Detect which cell encompasses the target text, then output its [X, Y] center coordinate. 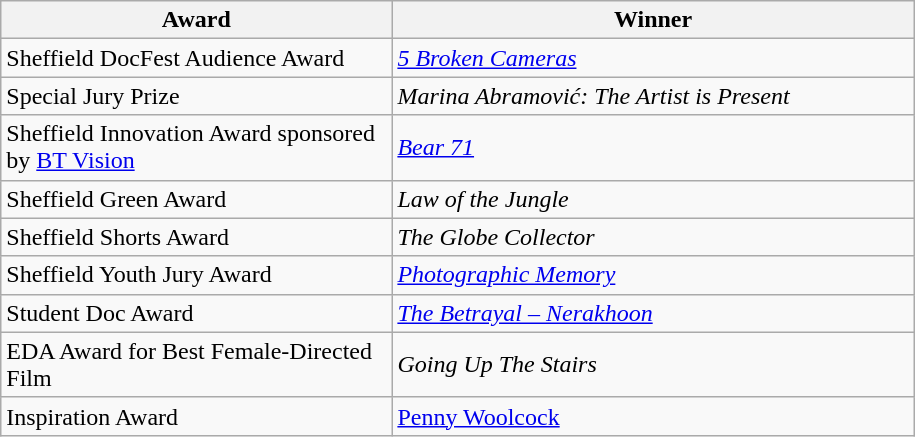
The Globe Collector [653, 237]
Photographic Memory [653, 275]
Winner [653, 20]
Sheffield Shorts Award [196, 237]
Special Jury Prize [196, 96]
Penny Woolcock [653, 416]
Sheffield Innovation Award sponsored by BT Vision [196, 148]
Marina Abramović: The Artist is Present [653, 96]
Inspiration Award [196, 416]
Student Doc Award [196, 313]
5 Broken Cameras [653, 58]
Sheffield DocFest Audience Award [196, 58]
Sheffield Youth Jury Award [196, 275]
Award [196, 20]
Sheffield Green Award [196, 199]
The Betrayal – Nerakhoon [653, 313]
Bear 71 [653, 148]
EDA Award for Best Female-Directed Film [196, 364]
Law of the Jungle [653, 199]
Going Up The Stairs [653, 364]
